Scan for the cell matching the given text and deliver its (x, y) coordinate at center. 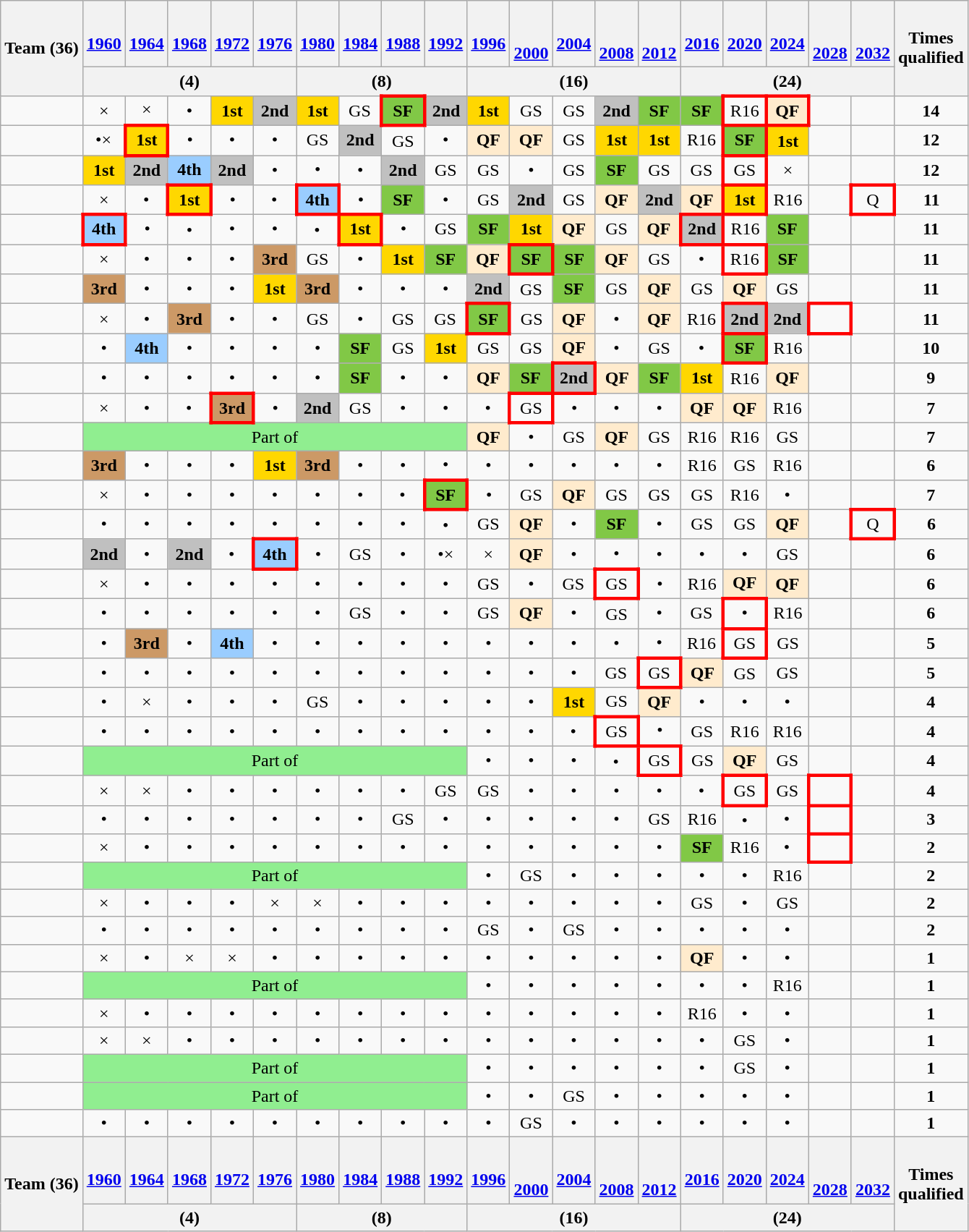
3 (931, 820)
14 (931, 110)
9 (931, 378)
10 (931, 349)
